Capture the cell that displays the provided text and extract its [X, Y] central coordinate. 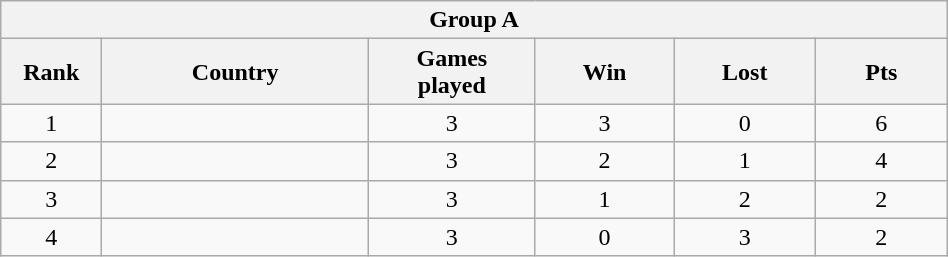
Rank [52, 72]
Games played [452, 72]
Win [604, 72]
Pts [881, 72]
6 [881, 123]
Country [236, 72]
Lost [744, 72]
Group A [474, 20]
